Scan for the cell matching the given text and deliver its (x, y) coordinate at center. 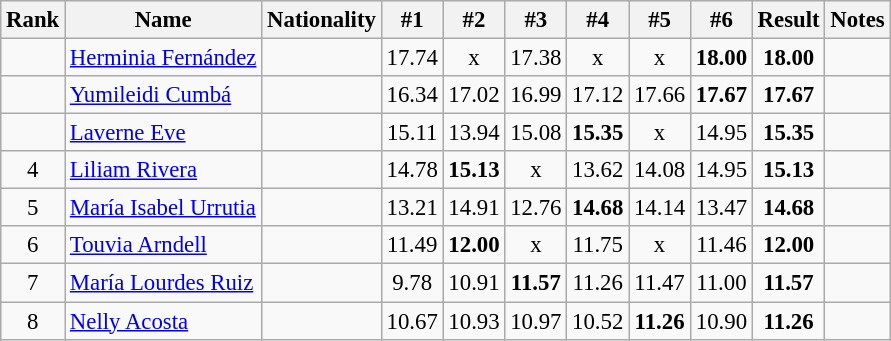
16.99 (536, 95)
11.47 (660, 283)
7 (33, 283)
14.08 (660, 170)
Laverne Eve (164, 133)
10.90 (721, 321)
#2 (474, 20)
14.91 (474, 208)
Nationality (322, 20)
9.78 (412, 283)
10.52 (598, 321)
6 (33, 245)
12.76 (536, 208)
10.91 (474, 283)
17.74 (412, 58)
#1 (412, 20)
10.97 (536, 321)
10.93 (474, 321)
Name (164, 20)
Liliam Rivera (164, 170)
Notes (858, 20)
Herminia Fernández (164, 58)
#6 (721, 20)
Touvia Arndell (164, 245)
15.11 (412, 133)
13.21 (412, 208)
11.00 (721, 283)
17.12 (598, 95)
17.02 (474, 95)
16.34 (412, 95)
Rank (33, 20)
11.75 (598, 245)
10.67 (412, 321)
14.14 (660, 208)
15.08 (536, 133)
17.38 (536, 58)
#3 (536, 20)
María Isabel Urrutia (164, 208)
17.66 (660, 95)
María Lourdes Ruiz (164, 283)
5 (33, 208)
#4 (598, 20)
8 (33, 321)
13.47 (721, 208)
#5 (660, 20)
Yumileidi Cumbá (164, 95)
4 (33, 170)
Nelly Acosta (164, 321)
13.62 (598, 170)
11.49 (412, 245)
13.94 (474, 133)
11.46 (721, 245)
14.78 (412, 170)
Result (788, 20)
